Capture the cell that displays the provided text and extract its [x, y] central coordinate. 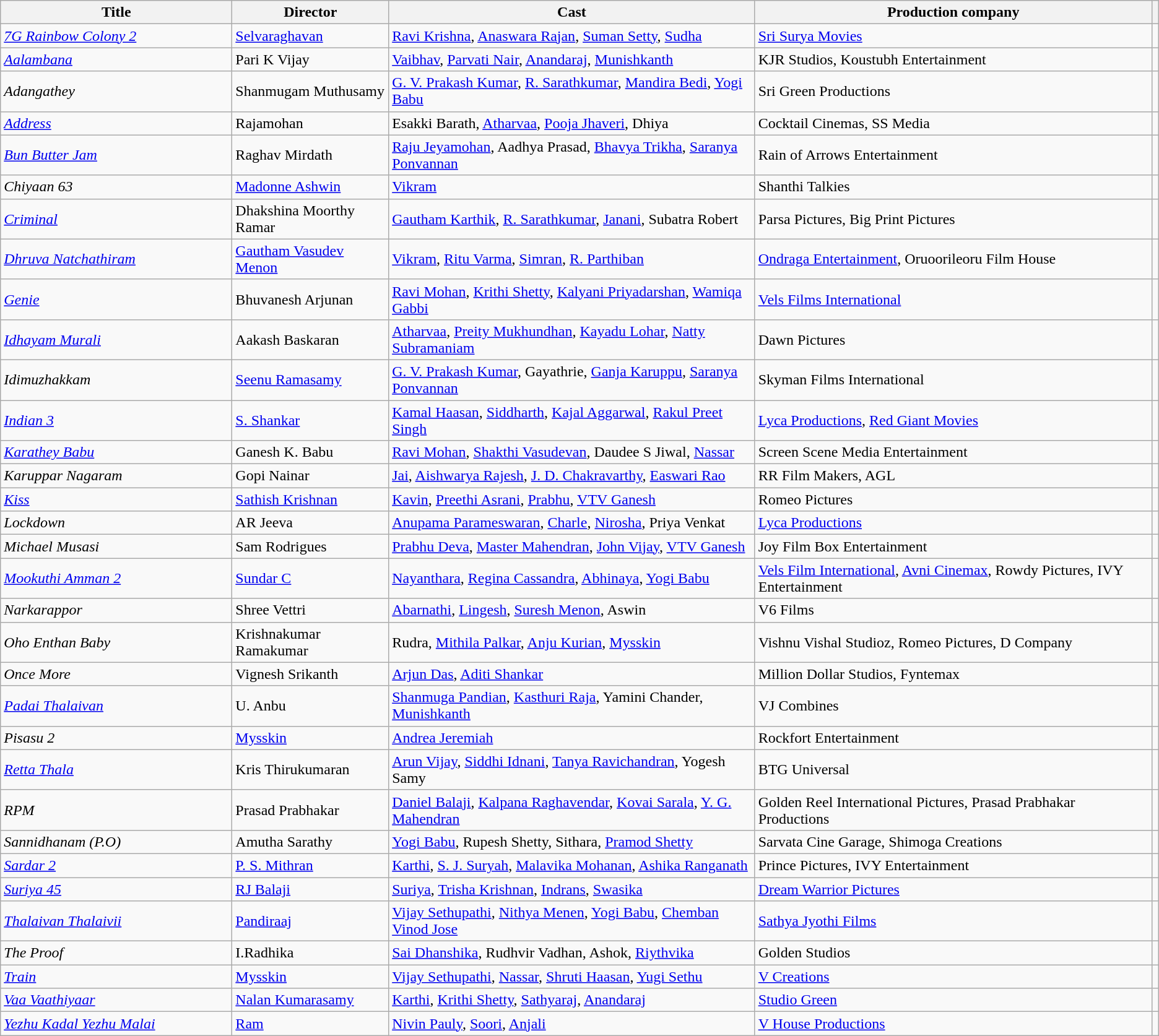
RJ Balaji [311, 889]
Daniel Balaji, Kalpana Raghavendar, Kovai Sarala, Y. G. Mahendran [572, 809]
Skyman Films International [953, 380]
Vikram, Ritu Varma, Simran, R. Parthiban [572, 259]
Golden Reel International Pictures, Prasad Prabhakar Productions [953, 809]
Oho Enthan Baby [116, 642]
Suriya, Trisha Krishnan, Indrans, Swasika [572, 889]
Raju Jeyamohan, Aadhya Prasad, Bhavya Trikha, Saranya Ponvannan [572, 155]
Sannidhanam (P.O) [116, 842]
Joy Film Box Entertainment [953, 546]
Vaa Vaathiyaar [116, 1000]
Ondraga Entertainment, Oruoorileoru Film House [953, 259]
Parsa Pictures, Big Print Pictures [953, 219]
Ram [311, 1024]
Selvaraghavan [311, 36]
Vijay Sethupathi, Nassar, Shruti Haasan, Yugi Sethu [572, 977]
Ravi Mohan, Krithi Shetty, Kalyani Priyadarshan, Wamiqa Gabbi [572, 300]
Karthi, S. J. Suryah, Malavika Mohanan, Ashika Ranganath [572, 865]
Screen Scene Media Entertainment [953, 452]
G. V. Prakash Kumar, Gayathrie, Ganja Karuppu, Saranya Ponvannan [572, 380]
Ravi Mohan, Shakthi Vasudevan, Daudee S Jiwal, Nassar [572, 452]
Dhakshina Moorthy Ramar [311, 219]
Dawn Pictures [953, 339]
Sam Rodrigues [311, 546]
Dhruva Natchathiram [116, 259]
Rain of Arrows Entertainment [953, 155]
Atharvaa, Preity Mukhundhan, Kayadu Lohar, Natty Subramaniam [572, 339]
Karathey Babu [116, 452]
Shanmuga Pandian, Kasthuri Raja, Yamini Chander, Munishkanth [572, 706]
V Creations [953, 977]
Genie [116, 300]
Idhayam Murali [116, 339]
V6 Films [953, 610]
Shree Vettri [311, 610]
Michael Musasi [116, 546]
Anupama Parameswaran, Charle, Nirosha, Priya Venkat [572, 523]
Lyca Productions, Red Giant Movies [953, 420]
Narkarappor [116, 610]
Sathish Krishnan [311, 499]
Jai, Aishwarya Rajesh, J. D. Chakravarthy, Easwari Rao [572, 476]
Retta Thala [116, 770]
Address [116, 123]
P. S. Mithran [311, 865]
AR Jeeva [311, 523]
Andrea Jeremiah [572, 738]
Rudra, Mithila Palkar, Anju Kurian, Mysskin [572, 642]
Thalaivan Thalaivii [116, 921]
Sundar C [311, 578]
Vignesh Srikanth [311, 674]
Kiss [116, 499]
Cast [572, 12]
Vaibhav, Parvati Nair, Anandaraj, Munishkanth [572, 59]
Sarvata Cine Garage, Shimoga Creations [953, 842]
S. Shankar [311, 420]
Vikram [572, 187]
Arjun Das, Aditi Shankar [572, 674]
Padai Thalaivan [116, 706]
Karthi, Krithi Shetty, Sathyaraj, Anandaraj [572, 1000]
Kavin, Preethi Asrani, Prabhu, VTV Ganesh [572, 499]
Lyca Productions [953, 523]
Raghav Mirdath [311, 155]
KJR Studios, Koustubh Entertainment [953, 59]
RPM [116, 809]
Train [116, 977]
Pari K Vijay [311, 59]
Aalambana [116, 59]
Suriya 45 [116, 889]
VJ Combines [953, 706]
Pisasu 2 [116, 738]
Gautham Vasudev Menon [311, 259]
Amutha Sarathy [311, 842]
Sathya Jyothi Films [953, 921]
Vishnu Vishal Studioz, Romeo Pictures, D Company [953, 642]
Chiyaan 63 [116, 187]
Sri Surya Movies [953, 36]
Shanmugam Muthusamy [311, 92]
Karuppar Nagaram [116, 476]
Title [116, 12]
Romeo Pictures [953, 499]
Pandiraaj [311, 921]
U. Anbu [311, 706]
Bhuvanesh Arjunan [311, 300]
Shanthi Talkies [953, 187]
Gopi Nainar [311, 476]
Adangathey [116, 92]
Sai Dhanshika, Rudhvir Vadhan, Ashok, Riythvika [572, 953]
The Proof [116, 953]
Production company [953, 12]
Madonne Ashwin [311, 187]
G. V. Prakash Kumar, R. Sarathkumar, Mandira Bedi, Yogi Babu [572, 92]
Vijay Sethupathi, Nithya Menen, Yogi Babu, Chemban Vinod Jose [572, 921]
Indian 3 [116, 420]
Lockdown [116, 523]
Seenu Ramasamy [311, 380]
Nalan Kumarasamy [311, 1000]
Criminal [116, 219]
Nayanthara, Regina Cassandra, Abhinaya, Yogi Babu [572, 578]
Nivin Pauly, Soori, Anjali [572, 1024]
Abarnathi, Lingesh, Suresh Menon, Aswin [572, 610]
Golden Studios [953, 953]
Studio Green [953, 1000]
Yezhu Kadal Yezhu Malai [116, 1024]
Kamal Haasan, Siddharth, Kajal Aggarwal, Rakul Preet Singh [572, 420]
Cocktail Cinemas, SS Media [953, 123]
Sri Green Productions [953, 92]
Bun Butter Jam [116, 155]
V House Productions [953, 1024]
Gautham Karthik, R. Sarathkumar, Janani, Subatra Robert [572, 219]
Prasad Prabhakar [311, 809]
Director [311, 12]
Ganesh K. Babu [311, 452]
Yogi Babu, Rupesh Shetty, Sithara, Pramod Shetty [572, 842]
Million Dollar Studios, Fyntemax [953, 674]
Ravi Krishna, Anaswara Rajan, Suman Setty, Sudha [572, 36]
7G Rainbow Colony 2 [116, 36]
Esakki Barath, Atharvaa, Pooja Jhaveri, Dhiya [572, 123]
Prince Pictures, IVY Entertainment [953, 865]
Vels Films International [953, 300]
Mookuthi Amman 2 [116, 578]
Rockfort Entertainment [953, 738]
BTG Universal [953, 770]
I.Radhika [311, 953]
Sardar 2 [116, 865]
Kris Thirukumaran [311, 770]
Dream Warrior Pictures [953, 889]
Prabhu Deva, Master Mahendran, John Vijay, VTV Ganesh [572, 546]
Rajamohan [311, 123]
Idimuzhakkam [116, 380]
Vels Film International, Avni Cinemax, Rowdy Pictures, IVY Entertainment [953, 578]
Arun Vijay, Siddhi Idnani, Tanya Ravichandran, Yogesh Samy [572, 770]
Once More [116, 674]
Aakash Baskaran [311, 339]
Krishnakumar Ramakumar [311, 642]
RR Film Makers, AGL [953, 476]
